Pinpoint the cell where the given text exists, returning its (x, y) midpoint coordinate. 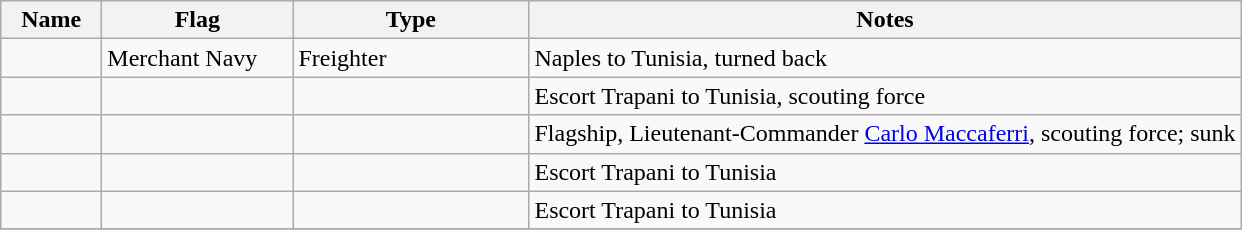
Flag (198, 20)
Freighter (411, 58)
Escort Trapani to Tunisia, scouting force (885, 96)
Notes (885, 20)
Type (411, 20)
Flagship, Lieutenant-Commander Carlo Maccaferri, scouting force; sunk (885, 134)
Naples to Tunisia, turned back (885, 58)
Name (52, 20)
Merchant Navy (198, 58)
